Return (x, y) of the center of cell containing provided text 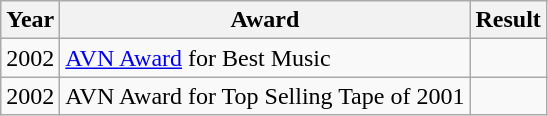
AVN Award for Top Selling Tape of 2001 (265, 96)
AVN Award for Best Music (265, 58)
Award (265, 20)
Year (30, 20)
Result (508, 20)
